Return [X, Y] of the center of cell containing provided text 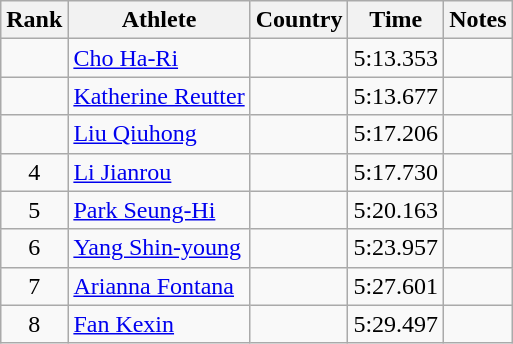
Time [396, 20]
Katherine Reutter [159, 96]
5:17.206 [396, 134]
Arianna Fontana [159, 286]
Rank [34, 20]
Fan Kexin [159, 324]
Notes [478, 20]
Li Jianrou [159, 172]
Liu Qiuhong [159, 134]
5:17.730 [396, 172]
Park Seung-Hi [159, 210]
5:13.677 [396, 96]
6 [34, 248]
5:29.497 [396, 324]
5:20.163 [396, 210]
5 [34, 210]
8 [34, 324]
5:13.353 [396, 58]
Cho Ha-Ri [159, 58]
Yang Shin-young [159, 248]
5:23.957 [396, 248]
Athlete [159, 20]
4 [34, 172]
Country [299, 20]
7 [34, 286]
5:27.601 [396, 286]
